Capture the cell that displays the provided text and extract its (X, Y) central coordinate. 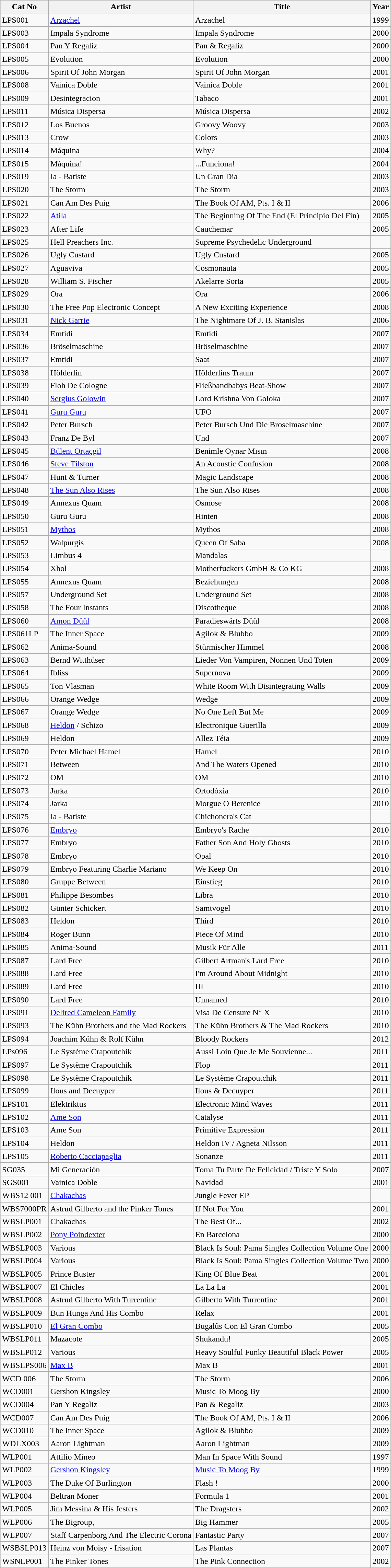
Wedge (282, 699)
Floh De Cologne (121, 386)
Limbus 4 (121, 555)
LPS041 (24, 412)
Big Hammer (282, 1522)
LPS023 (24, 229)
Between (121, 764)
Embryo's Rache (282, 830)
UFO (282, 412)
WDLX003 (24, 1444)
Saat (282, 359)
LPS076 (24, 830)
Xhol (121, 568)
Bülent Ortaçgil (121, 451)
LPS038 (24, 372)
Black Is Soul: Pama Singles Collection Volume Two (282, 1261)
Lord Krishna Von Goloka (282, 399)
Fließbandbabys Beat-Show (282, 386)
Joachim Kühn & Rolf Kühn (121, 1039)
Tabaco (282, 98)
LPS060 (24, 621)
Hunt & Turner (121, 477)
Osmose (282, 503)
LPS072 (24, 777)
LPS081 (24, 895)
LPS074 (24, 804)
LPS088 (24, 973)
Toma Tu Parte De Felicidad / Triste Y Solo (282, 1169)
LPS037 (24, 359)
Lieder Von Vampiren, Nonnen Und Toten (282, 660)
LPS057 (24, 595)
Un Gran Dia (282, 177)
LPS052 (24, 542)
WBSLP001 (24, 1222)
LPS005 (24, 59)
LPS031 (24, 320)
A New Exciting Experience (282, 307)
Jim Messina & His Jesters (121, 1509)
Günter Schickert (121, 908)
Cauchemar (282, 229)
LPS012 (24, 124)
Electronic Mind Waves (282, 1104)
Pony Poindexter (121, 1235)
LPS071 (24, 764)
LPS062 (24, 647)
Sonanze (282, 1156)
Title (282, 7)
WLP004 (24, 1496)
LPS022 (24, 216)
Steve Tilston (121, 464)
Delired Cameleon Family (121, 1013)
Hölderlin (121, 372)
Supernova (282, 673)
LPS077 (24, 843)
LPS055 (24, 582)
En Barcelona (282, 1235)
LPS020 (24, 190)
Peter Bursch Und Die Broselmaschine (282, 425)
LPS048 (24, 490)
Queen Of Saba (282, 542)
Los Buenos (121, 124)
LPS099 (24, 1091)
WBSLP002 (24, 1235)
LPS087 (24, 960)
Astrud Gilberto With Turrentine (121, 1300)
LPS104 (24, 1143)
LPS063 (24, 660)
LPS093 (24, 1026)
Mi Generación (121, 1169)
Heinz von Moisy - Irisation (121, 1548)
Aussi Loin Que Je Me Souvienne... (282, 1052)
Peter Michael Hamel (121, 751)
Beltran Moner (121, 1496)
Franz De Byl (121, 438)
LPS051 (24, 529)
Chichonera's Cat (282, 817)
Supreme Psychedelic Underground (282, 242)
LPS046 (24, 464)
Allez Téia (282, 738)
WBSLP005 (24, 1274)
Fantastic Party (282, 1535)
Benimle Oynar Mısın (282, 451)
The Free Pop Electronic Concept (121, 307)
LPS050 (24, 516)
Heldon / Schizo (121, 725)
Akelarre Sorta (282, 281)
LPS030 (24, 307)
The Kühn Brothers & The Mad Rockers (282, 1026)
LPS042 (24, 425)
The Best Of... (282, 1222)
Flash ! (282, 1483)
Astrud Gilberto and the Pinker Tones (121, 1208)
LPS001 (24, 20)
William S. Fischer (121, 281)
LPS064 (24, 673)
Philippe Besombes (121, 895)
LPS047 (24, 477)
LPS028 (24, 281)
WCD007 (24, 1418)
El Chicles (121, 1287)
Desintegracion (121, 98)
Piece Of Mind (282, 934)
King Of Blue Beat (282, 1274)
No One Left But Me (282, 712)
LPS026 (24, 255)
After Life (121, 229)
Unnamed (282, 1000)
WBS12 001 (24, 1195)
Father Son And Holy Ghosts (282, 843)
Libra (282, 895)
III (282, 986)
Heldon IV / Agneta Nilsson (282, 1143)
WCD004 (24, 1404)
Paradieswärts Düül (282, 621)
WLP001 (24, 1457)
LPS073 (24, 790)
LPS097 (24, 1065)
Magic Landscape (282, 477)
The Bigroup, (121, 1522)
LPS085 (24, 947)
Gilberto With Turrentine (282, 1300)
Aguaviva (121, 268)
Ilous and Decuyper (121, 1091)
The Pink Connection (282, 1561)
LPS067 (24, 712)
LPS009 (24, 98)
Opal (282, 856)
LPS089 (24, 986)
LPS078 (24, 856)
Máquina! (121, 164)
Visa De Censure N° X (282, 1013)
LPS015 (24, 164)
Electronique Guerilla (282, 725)
...Funciona! (282, 164)
The Dragsters (282, 1509)
Cat No (24, 7)
The Duke Of Burlington (121, 1483)
Why? (282, 150)
LPS068 (24, 725)
LPS075 (24, 817)
Samtvogel (282, 908)
1997 (381, 1457)
Prince Buster (121, 1274)
LPS043 (24, 438)
LPS004 (24, 46)
Colors (282, 137)
WCD 006 (24, 1378)
LPS045 (24, 451)
LPS036 (24, 346)
LPS080 (24, 882)
LPS021 (24, 203)
LPS090 (24, 1000)
Amon Düül (121, 621)
LPs096 (24, 1052)
WCD001 (24, 1391)
Ibliss (121, 673)
Bloody Rockers (282, 1039)
Black Is Soul: Pama Singles Collection Volume One (282, 1248)
Shukandu! (282, 1339)
LPS098 (24, 1078)
Sergius Golowin (121, 399)
Gruppe Between (121, 882)
Máquina (121, 150)
Embryo Featuring Charlie Mariano (121, 869)
Musik Für Alle (282, 947)
Attilio Mineo (121, 1457)
Las Plantas (282, 1548)
Formula 1 (282, 1496)
2012 (381, 1039)
Third (282, 921)
El Gran Combo (121, 1326)
Nick Garrie (121, 320)
WBSLPS006 (24, 1365)
Crow (121, 137)
Discotheque (282, 608)
Mandalas (282, 555)
LPS079 (24, 869)
Primitive Expression (282, 1130)
Relax (282, 1313)
Navidad (282, 1182)
Motherfuckers GmbH & Co KG (282, 568)
Bugalûs Con El Gran Combo (282, 1326)
If Not For You (282, 1208)
The Beginning Of The End (El Principio Del Fin) (282, 216)
Groovy Woovy (282, 124)
LPS011 (24, 111)
LPS105 (24, 1156)
LPS027 (24, 268)
LPS084 (24, 934)
Atila (121, 216)
WBSLP008 (24, 1300)
Hell Preachers Inc. (121, 242)
WBSLP012 (24, 1352)
LPS040 (24, 399)
WBS7000PR (24, 1208)
LPS014 (24, 150)
WBSLP009 (24, 1313)
SGS001 (24, 1182)
And The Waters Opened (282, 764)
WSNLP001 (24, 1561)
White Room With Disintegrating Walls (282, 686)
WLP003 (24, 1483)
Flop (282, 1065)
Gilbert Artman's Lard Free (282, 960)
Jungle Fever EP (282, 1195)
LPS008 (24, 85)
WLP007 (24, 1535)
Mazacote (121, 1339)
LPS019 (24, 177)
LPS013 (24, 137)
WLP002 (24, 1470)
LPS034 (24, 333)
WSBSLP013 (24, 1548)
LPS082 (24, 908)
LPS029 (24, 294)
LPS101 (24, 1104)
La La La (282, 1287)
SG035 (24, 1169)
Walpurgis (121, 542)
LPS083 (24, 921)
WBSLP003 (24, 1248)
LPS054 (24, 568)
Und (282, 438)
Bernd Witthüser (121, 660)
Peter Bursch (121, 425)
The Nightmare Of J. B. Stanislas (282, 320)
LPS058 (24, 608)
Hinten (282, 516)
Cosmonauta (282, 268)
Ilous & Decuyper (282, 1091)
Artist (121, 7)
WLP005 (24, 1509)
LPS006 (24, 72)
LPS025 (24, 242)
LPS070 (24, 751)
Morgue O Berenice (282, 804)
Hölderlins Traum (282, 372)
LPS049 (24, 503)
The Pinker Tones (121, 1561)
Hamel (282, 751)
LPS061LP (24, 634)
An Acoustic Confusion (282, 464)
WBSLP007 (24, 1287)
Man In Space With Sound (282, 1457)
Staff Carpenborg And The Electric Corona (121, 1535)
WLP006 (24, 1522)
The Kühn Brothers and the Mad Rockers (121, 1026)
LPS069 (24, 738)
Stürmischer Himmel (282, 647)
LPS053 (24, 555)
WBSLP010 (24, 1326)
Ortodòxia (282, 790)
WBSLP011 (24, 1339)
Year (381, 7)
LPS091 (24, 1013)
LPS066 (24, 699)
The Four Instants (121, 608)
Ton Vlasman (121, 686)
LPS039 (24, 386)
LPS102 (24, 1117)
LPS103 (24, 1130)
Elektriktus (121, 1104)
We Keep On (282, 869)
Roger Bunn (121, 934)
WCD010 (24, 1431)
LPS003 (24, 33)
I'm Around About Midnight (282, 973)
Roberto Cacciapaglia (121, 1156)
LPS065 (24, 686)
LPS094 (24, 1039)
Catalyse (282, 1117)
Bun Hunga And His Combo (121, 1313)
Einstieg (282, 882)
Heavy Soulful Funky Beautiful Black Power (282, 1352)
WBSLP004 (24, 1261)
Beziehungen (282, 582)
